For the text-containing cell, return its midpoint in (x, y) coordinate format. 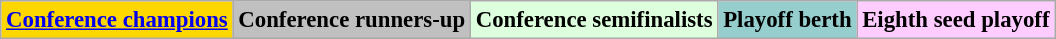
Playoff berth (788, 20)
Conference runners-up (352, 20)
Conference semifinalists (594, 20)
Eighth seed playoff (956, 20)
Conference champions (117, 20)
